Extract the (x, y) coordinate from the center of the cell holding the provided text.  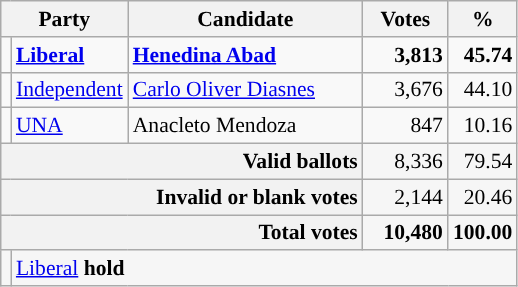
Total votes (182, 233)
100.00 (482, 233)
20.46 (482, 197)
Henedina Abad (246, 55)
Liberal hold (264, 269)
Invalid or blank votes (182, 197)
Party (64, 19)
Carlo Oliver Diasnes (246, 90)
% (482, 19)
10,480 (406, 233)
79.54 (482, 162)
Anacleto Mendoza (246, 126)
45.74 (482, 55)
Liberal (70, 55)
Valid ballots (182, 162)
3,813 (406, 55)
3,676 (406, 90)
2,144 (406, 197)
Independent (70, 90)
8,336 (406, 162)
Votes (406, 19)
Candidate (246, 19)
UNA (70, 126)
44.10 (482, 90)
847 (406, 126)
10.16 (482, 126)
